Detect which cell encompasses the target text, then output its (x, y) center coordinate. 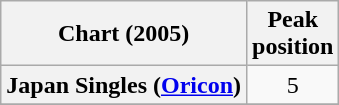
5 (293, 85)
Peakposition (293, 34)
Chart (2005) (124, 34)
Japan Singles (Oricon) (124, 85)
